Search for the cell housing the specified text and yield its [x, y] center coordinate. 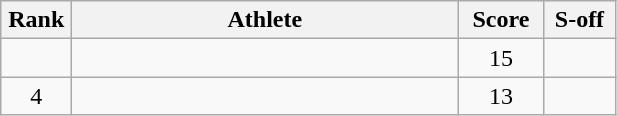
S-off [580, 20]
13 [501, 96]
Rank [36, 20]
4 [36, 96]
15 [501, 58]
Athlete [265, 20]
Score [501, 20]
